Extract the (X, Y) coordinate from the center of the cell holding the provided text.  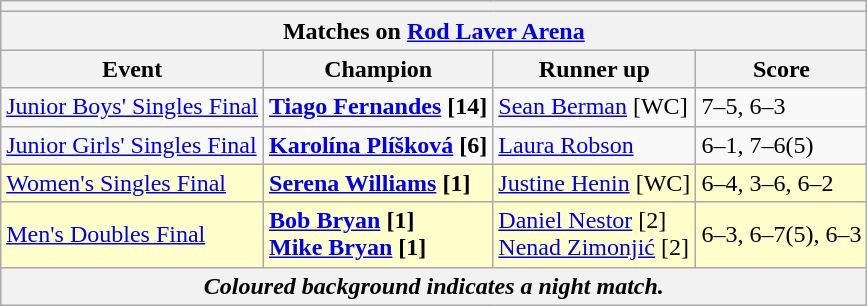
Serena Williams [1] (378, 183)
Coloured background indicates a night match. (434, 286)
Laura Robson (594, 145)
Junior Girls' Singles Final (132, 145)
Bob Bryan [1] Mike Bryan [1] (378, 234)
Tiago Fernandes [14] (378, 107)
6–3, 6–7(5), 6–3 (782, 234)
Women's Singles Final (132, 183)
Champion (378, 69)
6–1, 7–6(5) (782, 145)
Justine Henin [WC] (594, 183)
Karolína Plíšková [6] (378, 145)
Junior Boys' Singles Final (132, 107)
Score (782, 69)
Daniel Nestor [2] Nenad Zimonjić [2] (594, 234)
6–4, 3–6, 6–2 (782, 183)
Matches on Rod Laver Arena (434, 31)
Runner up (594, 69)
7–5, 6–3 (782, 107)
Event (132, 69)
Sean Berman [WC] (594, 107)
Men's Doubles Final (132, 234)
